Return the (X, Y) coordinate for the center point of the cell that contains the specified text.  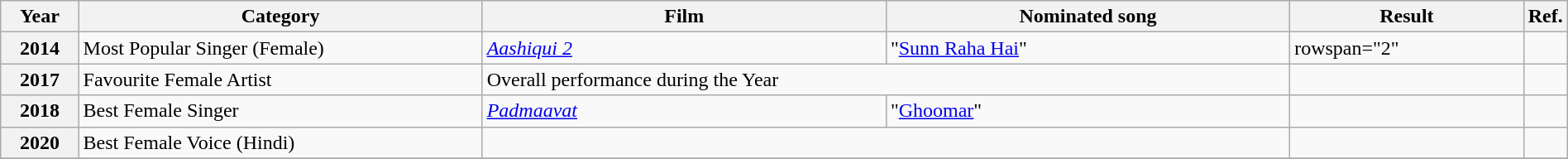
Result (1407, 17)
Most Popular Singer (Female) (280, 48)
Ref. (1545, 17)
Film (684, 17)
Overall performance during the Year (887, 79)
Padmaavat (684, 111)
2018 (40, 111)
"Sunn Raha Hai" (1088, 48)
Aashiqui 2 (684, 48)
Category (280, 17)
"Ghoomar" (1088, 111)
2014 (40, 48)
2020 (40, 142)
rowspan="2" (1407, 48)
Year (40, 17)
Best Female Singer (280, 111)
Nominated song (1088, 17)
Best Female Voice (Hindi) (280, 142)
Favourite Female Artist (280, 79)
2017 (40, 79)
